Output the [x, y] coordinate of the center of the cell containing the given text.  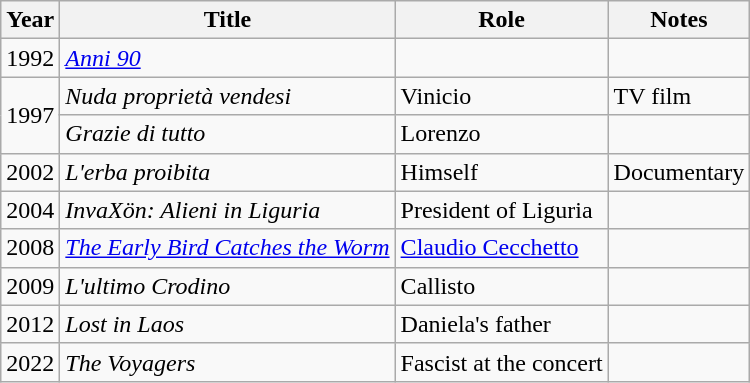
Role [502, 20]
2022 [30, 362]
2004 [30, 210]
1997 [30, 115]
Vinicio [502, 96]
Documentary [679, 172]
Anni 90 [228, 58]
2012 [30, 324]
TV film [679, 96]
Nuda proprietà vendesi [228, 96]
Claudio Cecchetto [502, 248]
Himself [502, 172]
L'erba proibita [228, 172]
L'ultimo Crodino [228, 286]
Notes [679, 20]
2002 [30, 172]
Daniela's father [502, 324]
Year [30, 20]
Lorenzo [502, 134]
President of Liguria [502, 210]
1992 [30, 58]
2008 [30, 248]
The Early Bird Catches the Worm [228, 248]
Title [228, 20]
The Voyagers [228, 362]
Callisto [502, 286]
Lost in Laos [228, 324]
Grazie di tutto [228, 134]
2009 [30, 286]
Fascist at the concert [502, 362]
InvaXön: Alieni in Liguria [228, 210]
